Detect which cell encompasses the target text, then output its [X, Y] center coordinate. 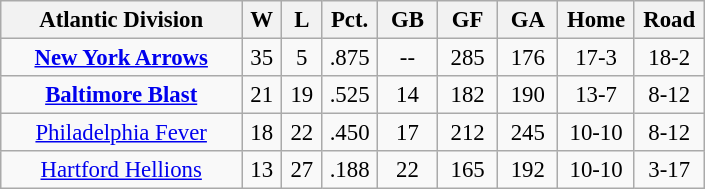
18 [262, 133]
35 [262, 58]
L [302, 20]
5 [302, 58]
182 [468, 95]
Road [669, 20]
21 [262, 95]
Atlantic Division [122, 20]
.525 [350, 95]
.450 [350, 133]
Pct. [350, 20]
13 [262, 170]
.875 [350, 58]
17 [407, 133]
18-2 [669, 58]
-- [407, 58]
27 [302, 170]
192 [528, 170]
165 [468, 170]
245 [528, 133]
285 [468, 58]
14 [407, 95]
GB [407, 20]
Home [596, 20]
190 [528, 95]
New York Arrows [122, 58]
Hartford Hellions [122, 170]
212 [468, 133]
3-17 [669, 170]
Philadelphia Fever [122, 133]
13-7 [596, 95]
W [262, 20]
GA [528, 20]
GF [468, 20]
.188 [350, 170]
17-3 [596, 58]
176 [528, 58]
Baltimore Blast [122, 95]
19 [302, 95]
